Return the [X, Y] coordinate for the center point of the cell that contains the specified text.  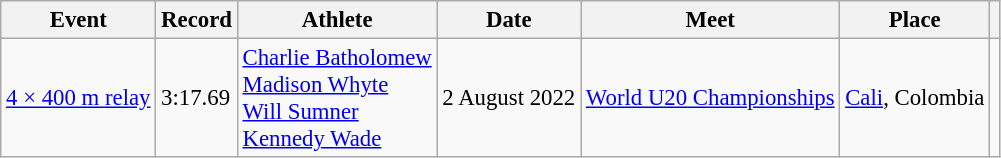
Charlie BatholomewMadison WhyteWill SumnerKennedy Wade [337, 98]
Record [196, 20]
Event [78, 20]
World U20 Championships [710, 98]
Place [915, 20]
3:17.69 [196, 98]
Cali, Colombia [915, 98]
2 August 2022 [509, 98]
Meet [710, 20]
Athlete [337, 20]
Date [509, 20]
4 × 400 m relay [78, 98]
